For the text-containing cell, return its midpoint in (x, y) coordinate format. 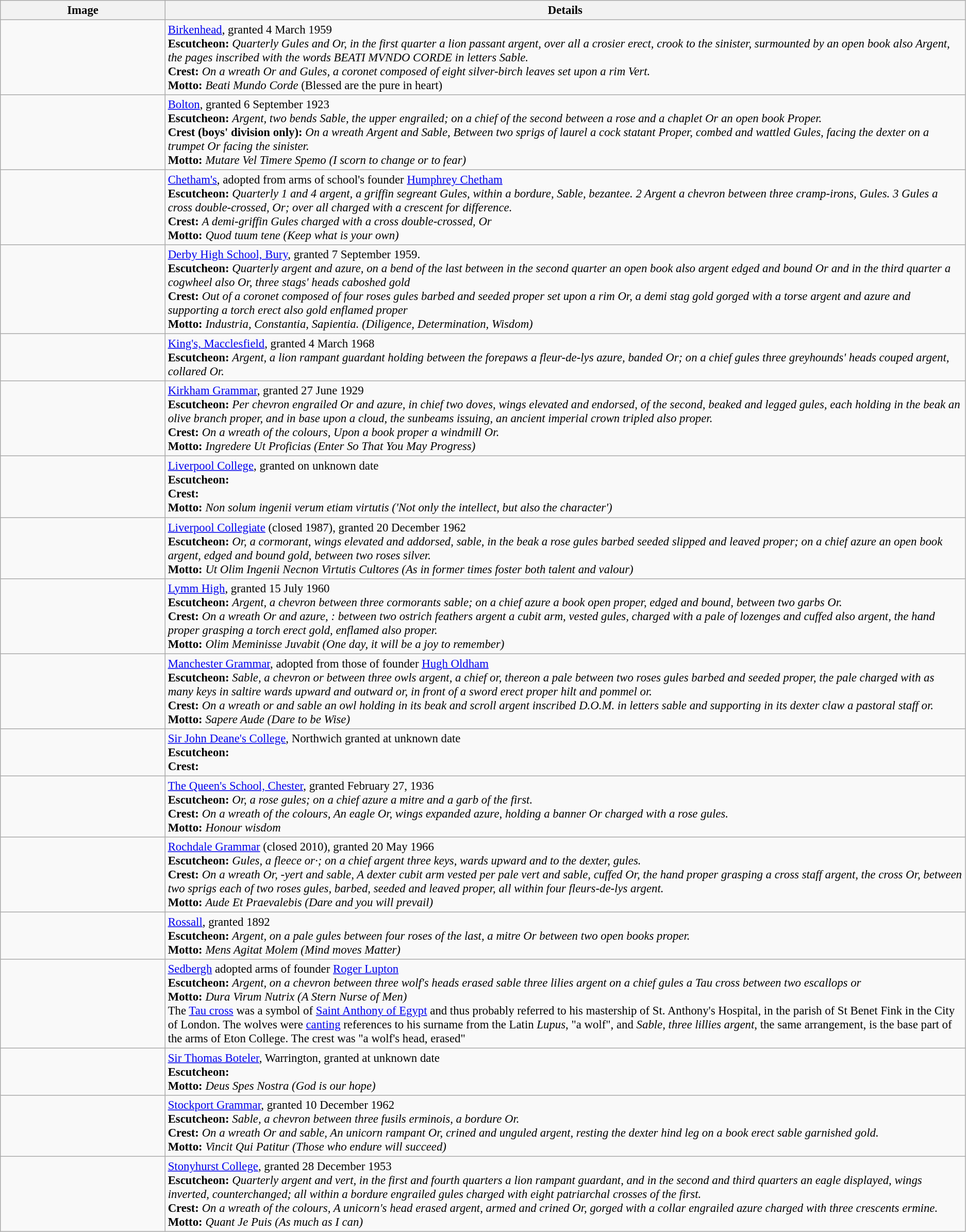
Sir John Deane's College, Northwich granted at unknown dateEscutcheon: Crest: (565, 752)
Sir Thomas Boteler, Warrington, granted at unknown dateEscutcheon: Motto: Deus Spes Nostra (God is our hope) (565, 1072)
Image (83, 10)
Details (565, 10)
